Scan for the cell matching the given text and deliver its [X, Y] coordinate at center. 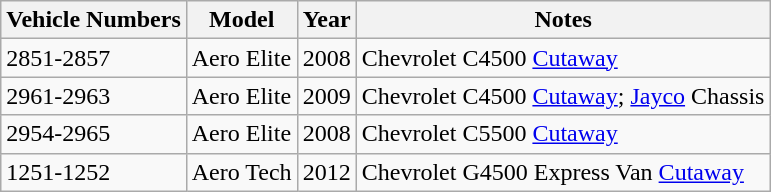
Chevrolet C4500 Cutaway; Jayco Chassis [563, 96]
2012 [326, 172]
2851-2857 [94, 58]
Vehicle Numbers [94, 20]
2961-2963 [94, 96]
Model [242, 20]
2954-2965 [94, 134]
Notes [563, 20]
Chevrolet G4500 Express Van Cutaway [563, 172]
1251-1252 [94, 172]
2009 [326, 96]
Chevrolet C5500 Cutaway [563, 134]
Chevrolet C4500 Cutaway [563, 58]
Year [326, 20]
Aero Tech [242, 172]
